Return (x, y) of the center of cell containing provided text 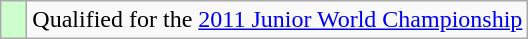
Qualified for the 2011 Junior World Championship (278, 20)
